Locate the cell with the specified text and output its (x, y) center coordinate. 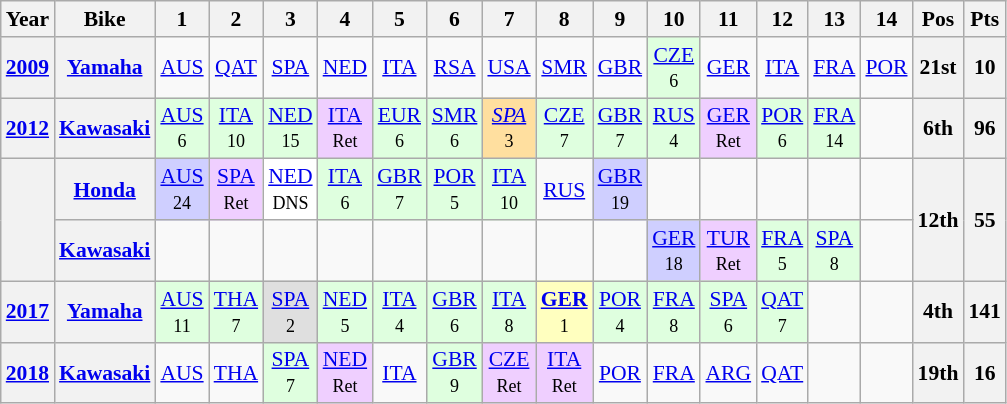
12th (938, 220)
SPA8 (834, 250)
NED (345, 68)
GER1 (564, 312)
FRA14 (834, 128)
POR4 (620, 312)
GBR (620, 68)
SPA3 (508, 128)
POR5 (455, 190)
12 (782, 19)
RUS4 (674, 128)
Year (28, 19)
NED5 (345, 312)
2009 (28, 68)
QAT7 (782, 312)
RSA (455, 68)
2 (236, 19)
ITA4 (400, 312)
4th (938, 312)
AUS6 (182, 128)
GBR19 (620, 190)
11 (728, 19)
SPA6 (728, 312)
5 (400, 19)
THA (236, 372)
21st (938, 68)
GBR6 (455, 312)
9 (620, 19)
TURRet (728, 250)
ITA6 (345, 190)
3 (290, 19)
NEDRet (345, 372)
GER18 (674, 250)
141 (984, 312)
SMR (564, 68)
ARG (728, 372)
2018 (28, 372)
AUS11 (182, 312)
14 (886, 19)
CZE7 (564, 128)
7 (508, 19)
FRA5 (782, 250)
Bike (104, 19)
USA (508, 68)
ITA8 (508, 312)
96 (984, 128)
Honda (104, 190)
POR6 (782, 128)
CZERet (508, 372)
SPARet (236, 190)
EUR6 (400, 128)
2017 (28, 312)
Pts (984, 19)
NEDDNS (290, 190)
SMR6 (455, 128)
16 (984, 372)
19th (938, 372)
FRA8 (674, 312)
6 (455, 19)
SPA (290, 68)
CZE6 (674, 68)
GER (728, 68)
2012 (28, 128)
1 (182, 19)
4 (345, 19)
8 (564, 19)
13 (834, 19)
GBR9 (455, 372)
6th (938, 128)
Pos (938, 19)
THA7 (236, 312)
GERRet (728, 128)
AUS24 (182, 190)
55 (984, 220)
SPA2 (290, 312)
SPA7 (290, 372)
NED15 (290, 128)
RUS (564, 190)
